Locate the cell with the specified text and output its (x, y) center coordinate. 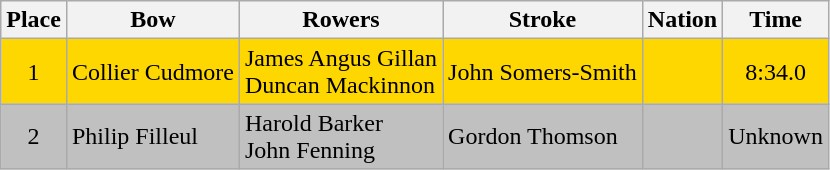
Time (776, 20)
Stroke (543, 20)
2 (34, 136)
Collier Cudmore (152, 72)
Place (34, 20)
Philip Filleul (152, 136)
Unknown (776, 136)
Gordon Thomson (543, 136)
James Angus Gillan Duncan Mackinnon (340, 72)
Bow (152, 20)
1 (34, 72)
John Somers-Smith (543, 72)
Harold Barker John Fenning (340, 136)
8:34.0 (776, 72)
Nation (682, 20)
Rowers (340, 20)
